Determine the [x, y] coordinate at the center of the cell enclosing the given text.  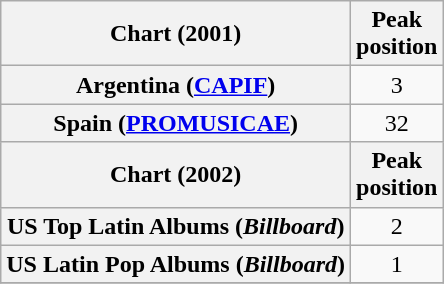
US Latin Pop Albums (Billboard) [176, 264]
Spain (PROMUSICAE) [176, 123]
Chart (2001) [176, 34]
US Top Latin Albums (Billboard) [176, 226]
Argentina (CAPIF) [176, 85]
32 [397, 123]
3 [397, 85]
Chart (2002) [176, 174]
2 [397, 226]
1 [397, 264]
